Locate the cell with the specified text and output its (x, y) center coordinate. 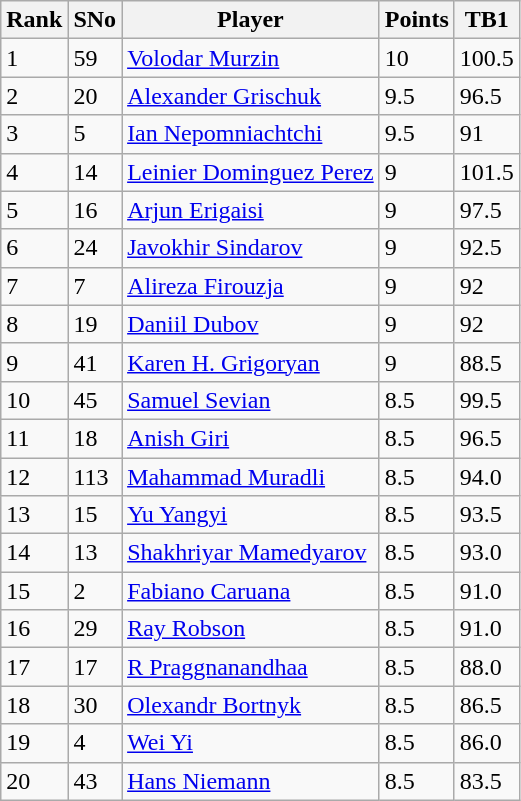
101.5 (486, 172)
12 (34, 477)
Arjun Erigaisi (251, 210)
Olexandr Bortnyk (251, 705)
94.0 (486, 477)
99.5 (486, 400)
113 (95, 477)
88.0 (486, 667)
Ian Nepomniachtchi (251, 134)
Player (251, 20)
6 (34, 248)
86.5 (486, 705)
83.5 (486, 781)
Leinier Dominguez Perez (251, 172)
Fabiano Caruana (251, 591)
Javokhir Sindarov (251, 248)
92.5 (486, 248)
45 (95, 400)
R Praggnanandhaa (251, 667)
41 (95, 362)
Alireza Firouzja (251, 286)
29 (95, 629)
8 (34, 324)
97.5 (486, 210)
11 (34, 438)
Karen H. Grigoryan (251, 362)
24 (95, 248)
100.5 (486, 58)
Ray Robson (251, 629)
Volodar Murzin (251, 58)
3 (34, 134)
Shakhriyar Mamedyarov (251, 553)
Points (416, 20)
91 (486, 134)
TB1 (486, 20)
Rank (34, 20)
86.0 (486, 743)
93.5 (486, 515)
Wei Yi (251, 743)
Yu Yangyi (251, 515)
43 (95, 781)
30 (95, 705)
Daniil Dubov (251, 324)
Hans Niemann (251, 781)
1 (34, 58)
88.5 (486, 362)
59 (95, 58)
Samuel Sevian (251, 400)
Mahammad Muradli (251, 477)
93.0 (486, 553)
SNo (95, 20)
Anish Giri (251, 438)
Alexander Grischuk (251, 96)
